Extract the (x, y) coordinate from the center of the cell holding the provided text.  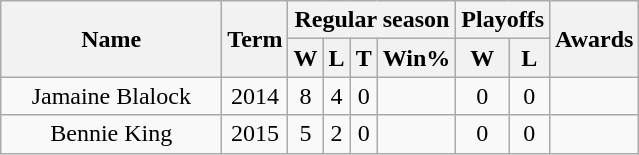
2015 (255, 134)
Awards (594, 39)
4 (336, 96)
2 (336, 134)
Jamaine Blalock (112, 96)
Regular season (372, 20)
T (364, 58)
Playoffs (503, 20)
5 (306, 134)
2014 (255, 96)
Bennie King (112, 134)
8 (306, 96)
Win% (416, 58)
Term (255, 39)
Name (112, 39)
